Return (x, y) of the center of cell containing provided text 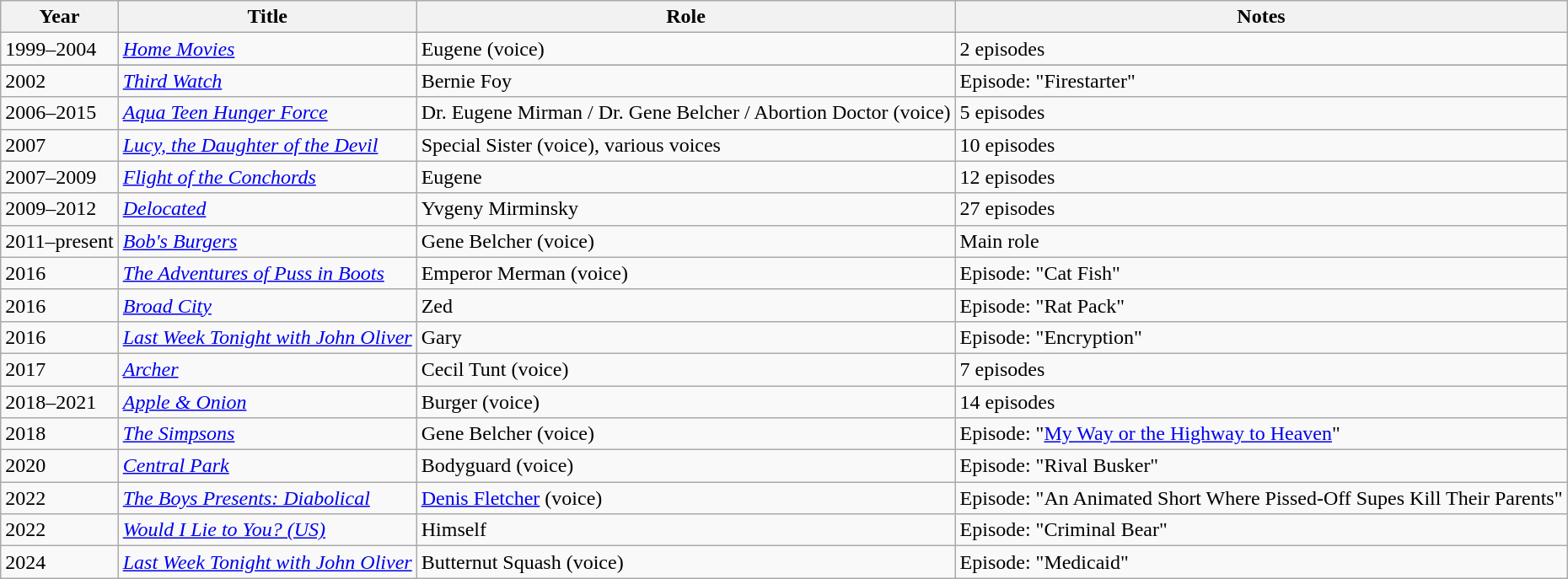
Year (59, 17)
Gary (686, 337)
Title (267, 17)
Himself (686, 530)
2018–2021 (59, 402)
7 episodes (1261, 369)
The Boys Presents: Diabolical (267, 498)
Role (686, 17)
Delocated (267, 209)
Bodyguard (voice) (686, 466)
Apple & Onion (267, 402)
5 episodes (1261, 113)
12 episodes (1261, 177)
Episode: "Rat Pack" (1261, 305)
2006–2015 (59, 113)
Eugene (voice) (686, 49)
Episode: "My Way or the Highway to Heaven" (1261, 434)
2024 (59, 562)
2002 (59, 81)
Denis Fletcher (voice) (686, 498)
Episode: "Cat Fish" (1261, 273)
2018 (59, 434)
The Simpsons (267, 434)
Third Watch (267, 81)
Yvgeny Mirminsky (686, 209)
Butternut Squash (voice) (686, 562)
Would I Lie to You? (US) (267, 530)
Episode: "An Animated Short Where Pissed-Off Supes Kill Their Parents" (1261, 498)
2007–2009 (59, 177)
Episode: "Medicaid" (1261, 562)
Home Movies (267, 49)
Burger (voice) (686, 402)
Broad City (267, 305)
Central Park (267, 466)
Archer (267, 369)
Episode: "Criminal Bear" (1261, 530)
Eugene (686, 177)
Aqua Teen Hunger Force (267, 113)
27 episodes (1261, 209)
Lucy, the Daughter of the Devil (267, 145)
Flight of the Conchords (267, 177)
2 episodes (1261, 49)
1999–2004 (59, 49)
Episode: "Firestarter" (1261, 81)
Zed (686, 305)
Notes (1261, 17)
2009–2012 (59, 209)
Bob's Burgers (267, 241)
10 episodes (1261, 145)
Special Sister (voice), various voices (686, 145)
Dr. Eugene Mirman / Dr. Gene Belcher / Abortion Doctor (voice) (686, 113)
2007 (59, 145)
Cecil Tunt (voice) (686, 369)
14 episodes (1261, 402)
Episode: "Rival Busker" (1261, 466)
Emperor Merman (voice) (686, 273)
2011–present (59, 241)
Bernie Foy (686, 81)
Episode: "Encryption" (1261, 337)
2020 (59, 466)
Main role (1261, 241)
2017 (59, 369)
The Adventures of Puss in Boots (267, 273)
